Pinpoint the cell where the given text exists, returning its (X, Y) midpoint coordinate. 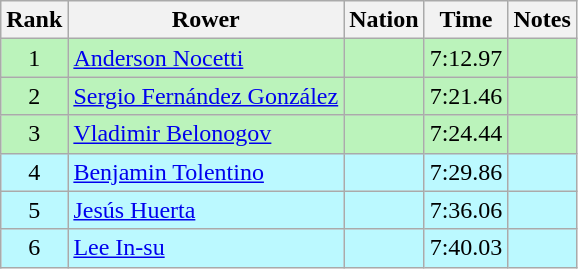
4 (34, 172)
Benjamin Tolentino (206, 172)
7:12.97 (466, 58)
7:29.86 (466, 172)
1 (34, 58)
Rower (206, 20)
7:24.44 (466, 134)
Rank (34, 20)
Jesús Huerta (206, 210)
7:36.06 (466, 210)
Sergio Fernández González (206, 96)
Lee In-su (206, 248)
Anderson Nocetti (206, 58)
3 (34, 134)
Vladimir Belonogov (206, 134)
7:21.46 (466, 96)
6 (34, 248)
Time (466, 20)
7:40.03 (466, 248)
5 (34, 210)
Notes (542, 20)
2 (34, 96)
Nation (384, 20)
